For the text-containing cell, return its midpoint in (X, Y) coordinate format. 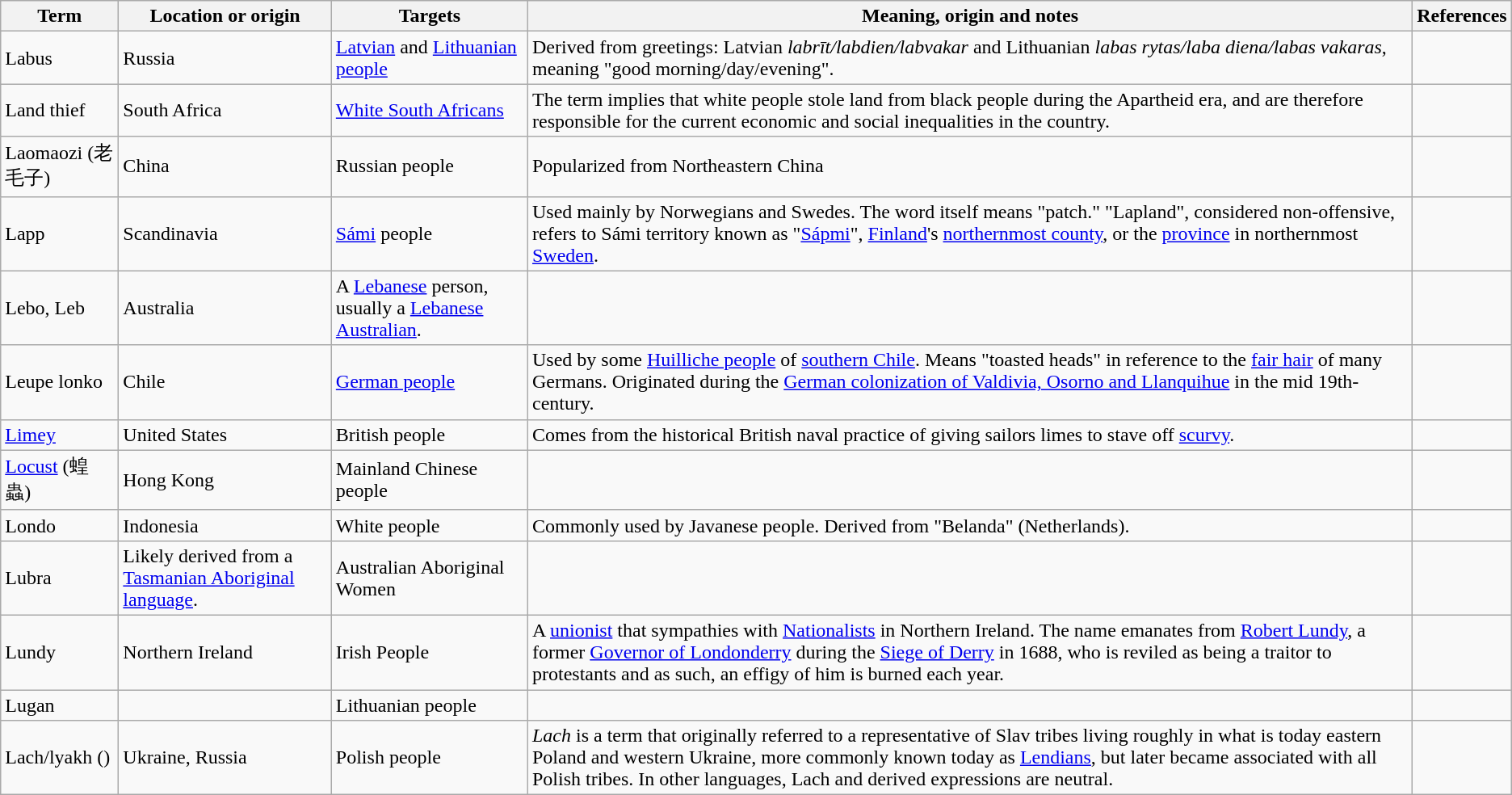
Latvian and Lithuanian people (430, 58)
German people (430, 382)
Limey (60, 435)
Targets (430, 16)
Lubra (60, 578)
Indonesia (225, 525)
Land thief (60, 110)
Commonly used by Javanese people. Derived from "Belanda" (Netherlands). (969, 525)
Lach/lyakh () (60, 758)
Lugan (60, 705)
South Africa (225, 110)
Lithuanian people (430, 705)
Northern Ireland (225, 652)
Polish people (430, 758)
White South Africans (430, 110)
China (225, 166)
British people (430, 435)
Leupe lonko (60, 382)
Australia (225, 308)
Russia (225, 58)
United States (225, 435)
Irish People (430, 652)
Londo (60, 525)
Derived from greetings: Latvian labrīt/labdien/labvakar and Lithuanian labas rytas/laba diena/labas vakaras, meaning "good morning/day/evening". (969, 58)
Comes from the historical British naval practice of giving sailors limes to stave off scurvy. (969, 435)
Laomaozi (老毛子) (60, 166)
Likely derived from a Tasmanian Aboriginal language. (225, 578)
Scandinavia (225, 233)
A Lebanese person, usually a Lebanese Australian. (430, 308)
Sámi people (430, 233)
Lebo, Leb (60, 308)
Chile (225, 382)
Popularized from Northeastern China (969, 166)
Russian people (430, 166)
Term (60, 16)
Location or origin (225, 16)
Hong Kong (225, 480)
Lapp (60, 233)
Mainland Chinese people (430, 480)
Meaning, origin and notes (969, 16)
Australian Aboriginal Women (430, 578)
References (1462, 16)
White people (430, 525)
Locust (蝗蟲) (60, 480)
Ukraine, Russia (225, 758)
Lundy (60, 652)
Labus (60, 58)
